Scan for the cell matching the given text and deliver its [X, Y] coordinate at center. 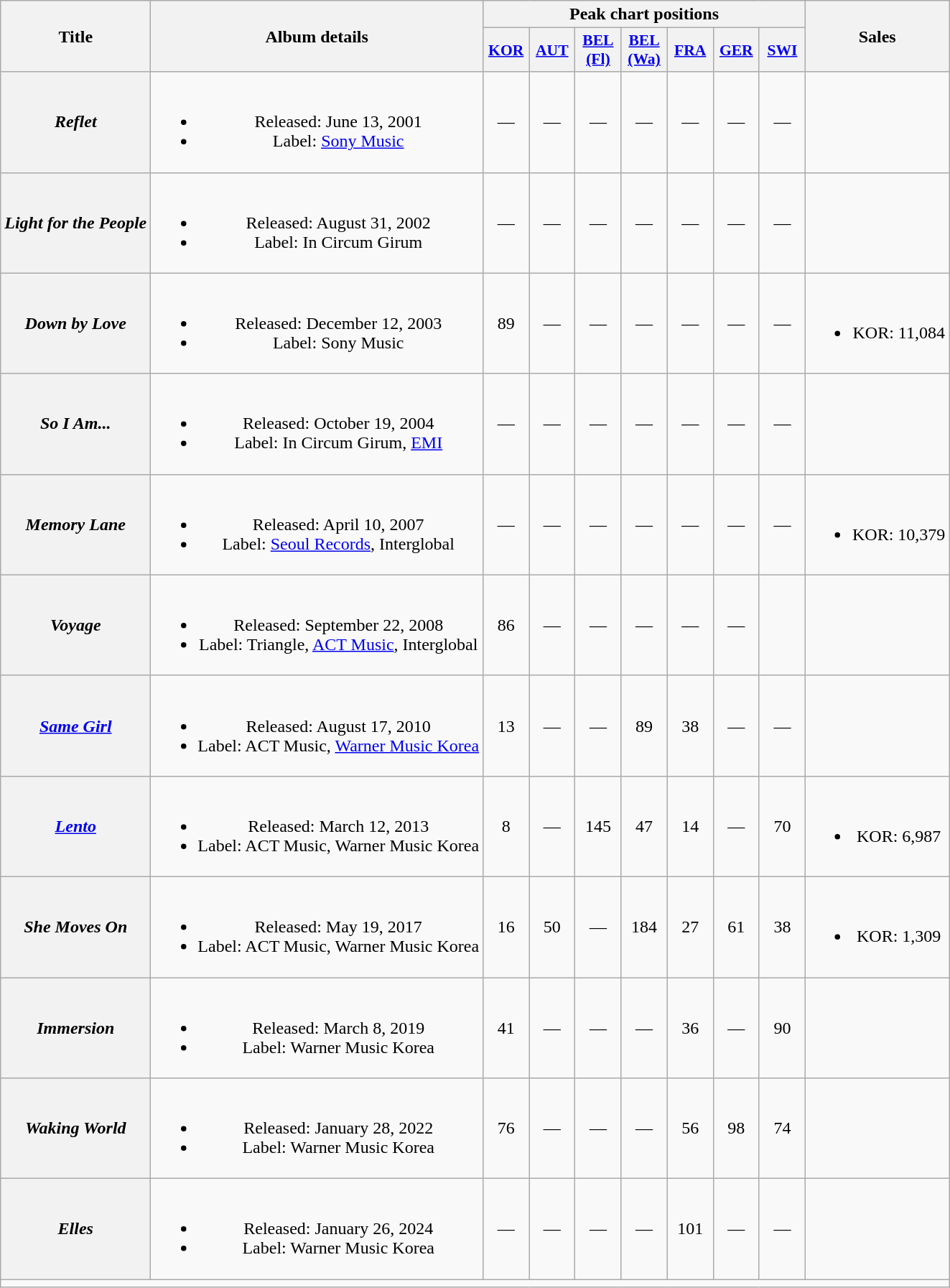
Released: April 10, 2007Label: Seoul Records, Interglobal [317, 524]
76 [506, 1129]
14 [690, 826]
Released: June 13, 2001Label: Sony Music [317, 122]
Immersion [76, 1027]
Released: January 28, 2022Label: Warner Music Korea [317, 1129]
Light for the People [76, 223]
She Moves On [76, 927]
50 [552, 927]
KOR: 6,987 [877, 826]
Released: August 31, 2002Label: In Circum Girum [317, 223]
KOR [506, 50]
Same Girl [76, 726]
So I Am... [76, 424]
Title [76, 36]
Elles [76, 1229]
BEL(Wa) [644, 50]
13 [506, 726]
Released: September 22, 2008Label: Triangle, ACT Music, Interglobal [317, 625]
Voyage [76, 625]
16 [506, 927]
56 [690, 1129]
Released: May 19, 2017Label: ACT Music, Warner Music Korea [317, 927]
Sales [877, 36]
KOR: 1,309 [877, 927]
FRA [690, 50]
Released: August 17, 2010Label: ACT Music, Warner Music Korea [317, 726]
98 [736, 1129]
36 [690, 1027]
KOR: 11,084 [877, 323]
GER [736, 50]
Memory Lane [76, 524]
145 [598, 826]
101 [690, 1229]
61 [736, 927]
90 [782, 1027]
27 [690, 927]
BEL(Fl) [598, 50]
Released: March 12, 2013Label: ACT Music, Warner Music Korea [317, 826]
8 [506, 826]
70 [782, 826]
Released: March 8, 2019Label: Warner Music Korea [317, 1027]
74 [782, 1129]
Released: December 12, 2003Label: Sony Music [317, 323]
Reflet [76, 122]
Down by Love [76, 323]
41 [506, 1027]
184 [644, 927]
86 [506, 625]
Lento [76, 826]
KOR: 10,379 [877, 524]
Waking World [76, 1129]
Peak chart positions [645, 14]
Released: October 19, 2004Label: In Circum Girum, EMI [317, 424]
AUT [552, 50]
Released: January 26, 2024Label: Warner Music Korea [317, 1229]
Album details [317, 36]
47 [644, 826]
SWI [782, 50]
